Return (X, Y) of the center of cell containing provided text 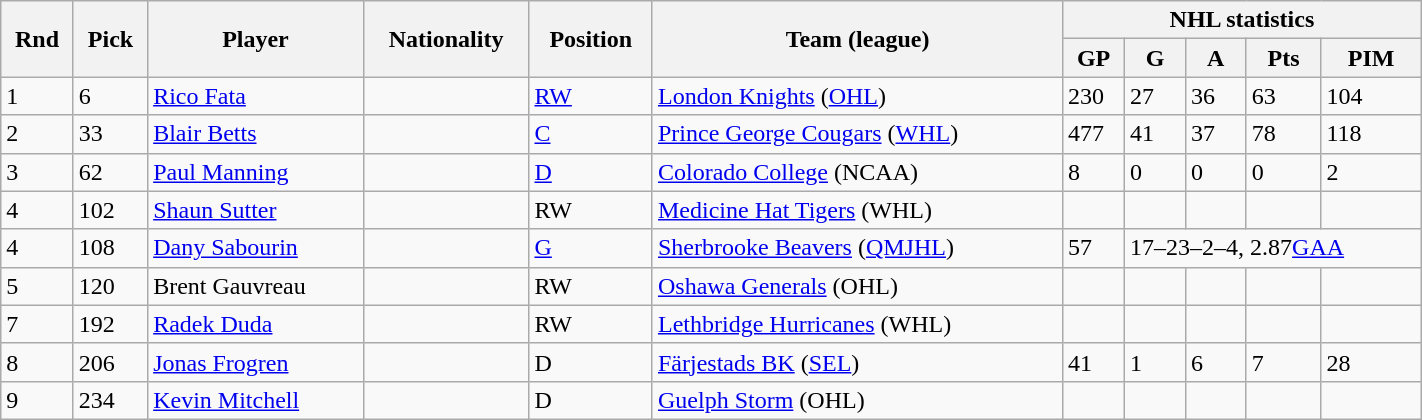
C (591, 134)
62 (110, 172)
234 (110, 400)
Prince George Cougars (WHL) (857, 134)
33 (110, 134)
PIM (1371, 58)
206 (110, 362)
NHL statistics (1242, 20)
Nationality (446, 39)
Oshawa Generals (OHL) (857, 286)
Blair Betts (256, 134)
Jonas Frogren (256, 362)
Medicine Hat Tigers (WHL) (857, 210)
230 (1094, 96)
78 (1284, 134)
118 (1371, 134)
Position (591, 39)
Team (league) (857, 39)
9 (38, 400)
Shaun Sutter (256, 210)
Pick (110, 39)
36 (1216, 96)
Rnd (38, 39)
57 (1094, 248)
5 (38, 286)
Kevin Mitchell (256, 400)
Guelph Storm (OHL) (857, 400)
Radek Duda (256, 324)
102 (110, 210)
Lethbridge Hurricanes (WHL) (857, 324)
Dany Sabourin (256, 248)
London Knights (OHL) (857, 96)
Pts (1284, 58)
28 (1371, 362)
Rico Fata (256, 96)
477 (1094, 134)
63 (1284, 96)
Colorado College (NCAA) (857, 172)
192 (110, 324)
Player (256, 39)
3 (38, 172)
27 (1156, 96)
104 (1371, 96)
A (1216, 58)
Paul Manning (256, 172)
17–23–2–4, 2.87GAA (1274, 248)
Sherbrooke Beavers (QMJHL) (857, 248)
Färjestads BK (SEL) (857, 362)
108 (110, 248)
120 (110, 286)
37 (1216, 134)
GP (1094, 58)
Brent Gauvreau (256, 286)
